Identify which cell holds the provided text, then report its [X, Y] central coordinate. 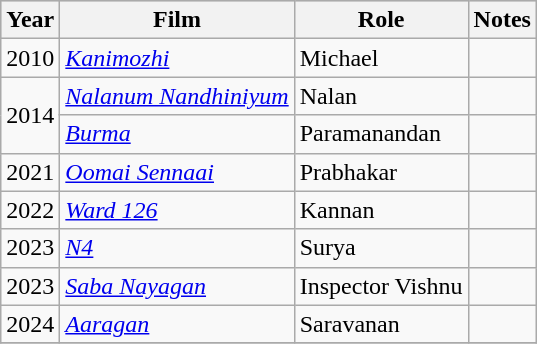
Saravanan [381, 324]
Kannan [381, 210]
2024 [30, 324]
2014 [30, 115]
Kanimozhi [177, 58]
Nalan [381, 96]
Saba Nayagan [177, 286]
Role [381, 20]
Paramanandan [381, 134]
Michael [381, 58]
Ward 126 [177, 210]
Aaragan [177, 324]
Oomai Sennaai [177, 172]
2010 [30, 58]
Film [177, 20]
Prabhakar [381, 172]
2022 [30, 210]
Inspector Vishnu [381, 286]
Burma [177, 134]
Nalanum Nandhiniyum [177, 96]
2021 [30, 172]
N4 [177, 248]
Surya [381, 248]
Notes [502, 20]
Year [30, 20]
